Search for the cell housing the specified text and yield its [x, y] center coordinate. 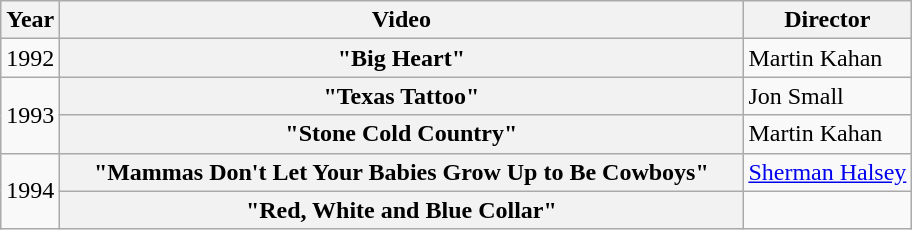
Sherman Halsey [828, 172]
"Big Heart" [402, 58]
Jon Small [828, 96]
"Stone Cold Country" [402, 134]
"Mammas Don't Let Your Babies Grow Up to Be Cowboys" [402, 172]
Video [402, 20]
"Texas Tattoo" [402, 96]
"Red, White and Blue Collar" [402, 210]
Year [30, 20]
1994 [30, 191]
1992 [30, 58]
Director [828, 20]
1993 [30, 115]
